From the cell containing the given text, extract its center point as [x, y] coordinate. 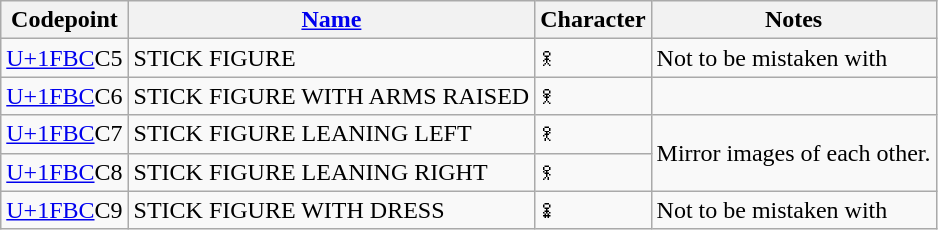
🯉 [593, 210]
🯅 [593, 58]
U+1FBCC8 [64, 172]
Notes [794, 20]
STICK FIGURE LEANING LEFT [332, 134]
Name [332, 20]
STICK FIGURE [332, 58]
U+1FBCC7 [64, 134]
U+1FBCC9 [64, 210]
🯈 [593, 172]
Character [593, 20]
STICK FIGURE WITH ARMS RAISED [332, 96]
STICK FIGURE WITH DRESS [332, 210]
U+1FBCC5 [64, 58]
🯆 [593, 96]
🯇 [593, 134]
Mirror images of each other. [794, 153]
STICK FIGURE LEANING RIGHT [332, 172]
Codepoint [64, 20]
U+1FBCC6 [64, 96]
